Provide the [X, Y] coordinate of the cell's center where the given text is located.  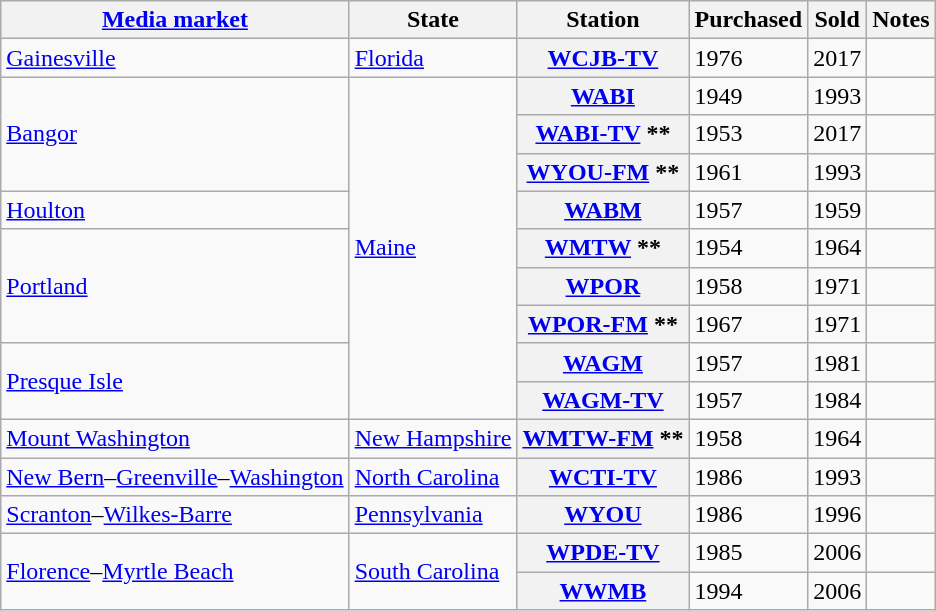
New Bern–Greenville–Washington [175, 477]
WABI-TV ** [603, 134]
Portland [175, 286]
Mount Washington [175, 438]
Station [603, 20]
WPOR [603, 286]
1961 [748, 172]
Maine [433, 248]
1949 [748, 96]
WABM [603, 210]
WPDE-TV [603, 553]
New Hampshire [433, 438]
WABI [603, 96]
WPOR-FM ** [603, 324]
WAGM [603, 362]
Presque Isle [175, 381]
WYOU-FM ** [603, 172]
Gainesville [175, 58]
Media market [175, 20]
1994 [748, 591]
Florence–Myrtle Beach [175, 572]
Notes [901, 20]
1953 [748, 134]
1954 [748, 248]
Sold [838, 20]
WYOU [603, 515]
1959 [838, 210]
Purchased [748, 20]
State [433, 20]
Bangor [175, 134]
North Carolina [433, 477]
1984 [838, 400]
WMTW ** [603, 248]
WCTI-TV [603, 477]
Houlton [175, 210]
Pennsylvania [433, 515]
1967 [748, 324]
WMTW-FM ** [603, 438]
1985 [748, 553]
Florida [433, 58]
Scranton–Wilkes-Barre [175, 515]
WCJB-TV [603, 58]
South Carolina [433, 572]
1996 [838, 515]
1976 [748, 58]
1981 [838, 362]
WWMB [603, 591]
WAGM-TV [603, 400]
